Locate the cell with the specified text and output its [X, Y] center coordinate. 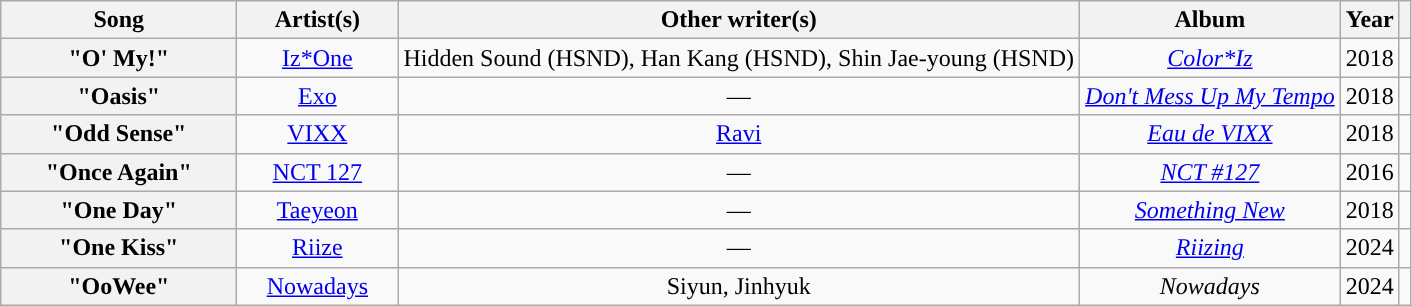
Other writer(s) [739, 20]
Riizing [1210, 248]
Don't Mess Up My Tempo [1210, 96]
Ravi [739, 134]
"OoWee" [119, 286]
Hidden Sound (HSND), Han Kang (HSND), Shin Jae-young (HSND) [739, 58]
NCT #127 [1210, 172]
NCT 127 [318, 172]
"O' My!" [119, 58]
Riize [318, 248]
Exo [318, 96]
VIXX [318, 134]
Color*Iz [1210, 58]
"One Kiss" [119, 248]
"Once Again" [119, 172]
Album [1210, 20]
"One Day" [119, 210]
Eau de VIXX [1210, 134]
Taeyeon [318, 210]
Year [1370, 20]
Something New [1210, 210]
"Oasis" [119, 96]
Siyun, Jinhyuk [739, 286]
Song [119, 20]
Artist(s) [318, 20]
Iz*One [318, 58]
2016 [1370, 172]
"Odd Sense" [119, 134]
